Locate the cell with the specified text and output its [x, y] center coordinate. 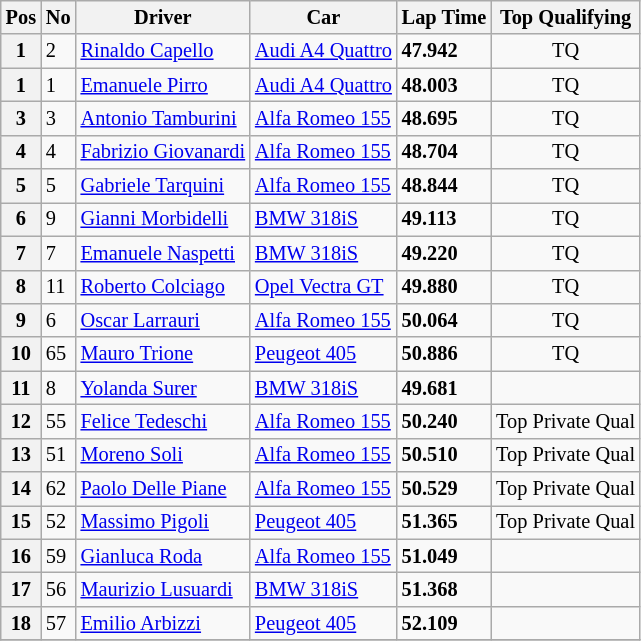
Felice Tedeschi [163, 421]
Rinaldo Capello [163, 51]
2 [58, 51]
Driver [163, 17]
49.113 [444, 219]
16 [21, 556]
51.049 [444, 556]
Car [324, 17]
Antonio Tamburini [163, 118]
52.109 [444, 623]
51.368 [444, 589]
12 [21, 421]
48.695 [444, 118]
48.844 [444, 186]
13 [21, 455]
Pos [21, 17]
Gianni Morbidelli [163, 219]
14 [21, 489]
15 [21, 522]
57 [58, 623]
Fabrizio Giovanardi [163, 152]
50.529 [444, 489]
Gabriele Tarquini [163, 186]
Top Qualifying [566, 17]
Opel Vectra GT [324, 287]
Gianluca Roda [163, 556]
65 [58, 354]
55 [58, 421]
50.886 [444, 354]
51 [58, 455]
50.510 [444, 455]
Emilio Arbizzi [163, 623]
Emanuele Naspetti [163, 253]
Lap Time [444, 17]
50.240 [444, 421]
10 [21, 354]
Mauro Trione [163, 354]
48.704 [444, 152]
Massimo Pigoli [163, 522]
50.064 [444, 320]
62 [58, 489]
Maurizio Lusuardi [163, 589]
18 [21, 623]
Yolanda Surer [163, 388]
49.220 [444, 253]
Oscar Larrauri [163, 320]
17 [21, 589]
47.942 [444, 51]
Emanuele Pirro [163, 85]
No [58, 17]
Moreno Soli [163, 455]
48.003 [444, 85]
Paolo Delle Piane [163, 489]
56 [58, 589]
49.681 [444, 388]
Roberto Colciago [163, 287]
49.880 [444, 287]
52 [58, 522]
59 [58, 556]
51.365 [444, 522]
